From the cell containing the given text, extract its center point as (x, y) coordinate. 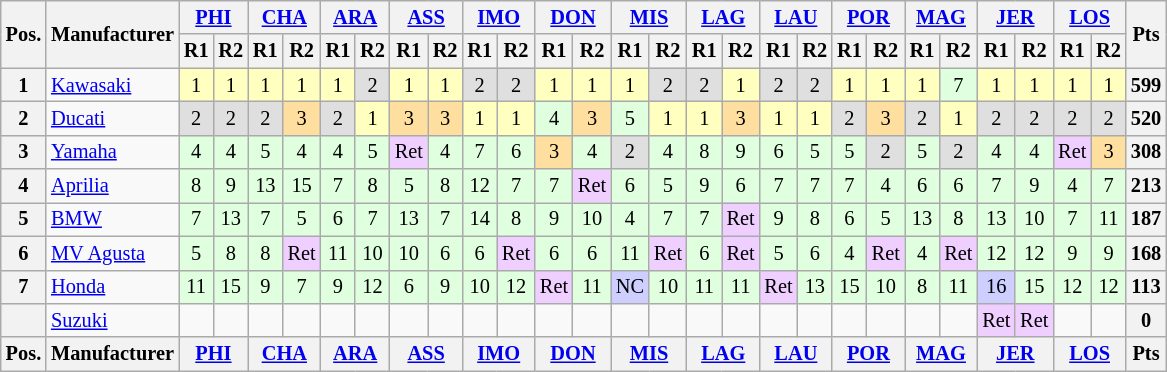
Yamaha (112, 152)
14 (480, 219)
Kawasaki (112, 85)
Aprilia (112, 186)
MV Agusta (112, 253)
BMW (112, 219)
168 (1146, 253)
NC (630, 287)
Honda (112, 287)
520 (1146, 118)
113 (1146, 287)
Ducati (112, 118)
16 (996, 287)
187 (1146, 219)
Suzuki (112, 320)
599 (1146, 85)
213 (1146, 186)
308 (1146, 152)
0 (1146, 320)
